Locate the cell with the specified text and output its [X, Y] center coordinate. 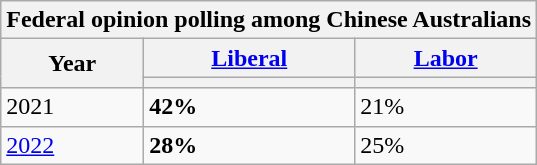
42% [250, 107]
Labor [446, 58]
2022 [72, 145]
Year [72, 64]
25% [446, 145]
28% [250, 145]
Liberal [250, 58]
2021 [72, 107]
Federal opinion polling among Chinese Australians [269, 20]
21% [446, 107]
